Provide the (x, y) coordinate of the cell's center where the given text is located.  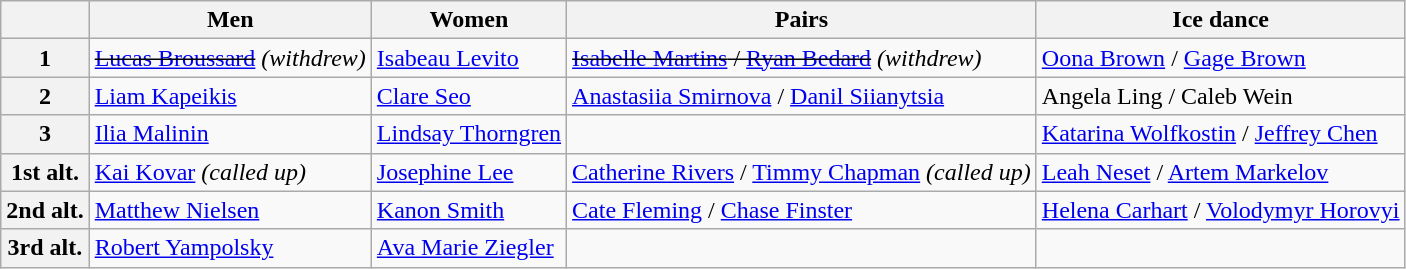
Leah Neset / Artem Markelov (1220, 172)
3 (45, 134)
Cate Fleming / Chase Finster (802, 210)
Angela Ling / Caleb Wein (1220, 96)
Kanon Smith (468, 210)
Men (230, 20)
3rd alt. (45, 248)
2nd alt. (45, 210)
2 (45, 96)
Kai Kovar (called up) (230, 172)
Lucas Broussard (withdrew) (230, 58)
Pairs (802, 20)
Isabeau Levito (468, 58)
Lindsay Thorngren (468, 134)
Katarina Wolfkostin / Jeffrey Chen (1220, 134)
Ava Marie Ziegler (468, 248)
Clare Seo (468, 96)
Ilia Malinin (230, 134)
Ice dance (1220, 20)
Isabelle Martins / Ryan Bedard (withdrew) (802, 58)
Helena Carhart / Volodymyr Horovyi (1220, 210)
Liam Kapeikis (230, 96)
Matthew Nielsen (230, 210)
Robert Yampolsky (230, 248)
Catherine Rivers / Timmy Chapman (called up) (802, 172)
1st alt. (45, 172)
1 (45, 58)
Anastasiia Smirnova / Danil Siianytsia (802, 96)
Women (468, 20)
Oona Brown / Gage Brown (1220, 58)
Josephine Lee (468, 172)
